Return [x, y] of the center of cell containing provided text 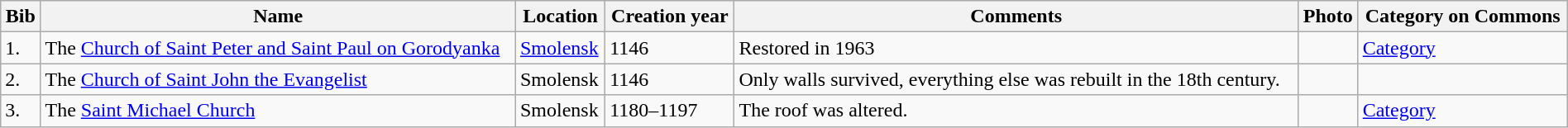
Only walls survived, everything else was rebuilt in the 18th century. [1016, 79]
Bib [21, 17]
Photo [1328, 17]
The Saint Michael Church [278, 111]
Location [560, 17]
1. [21, 48]
Restored in 1963 [1016, 48]
The Church of Saint John the Evangelist [278, 79]
Category on Commons [1462, 17]
Creation year [670, 17]
The Church of Saint Peter and Saint Paul on Gorodyanka [278, 48]
1180–1197 [670, 111]
The roof was altered. [1016, 111]
2. [21, 79]
Comments [1016, 17]
Name [278, 17]
3. [21, 111]
